Scan for the cell matching the given text and deliver its [x, y] coordinate at center. 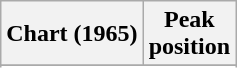
Chart (1965) [72, 34]
Peakposition [189, 34]
